From the cell containing the given text, extract its center point as [X, Y] coordinate. 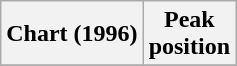
Chart (1996) [72, 34]
Peakposition [189, 34]
